Return the (x, y) coordinate for the center point of the cell that contains the specified text.  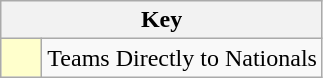
Teams Directly to Nationals (182, 58)
Key (162, 20)
